Return the [X, Y] coordinate for the center point of the cell that contains the specified text.  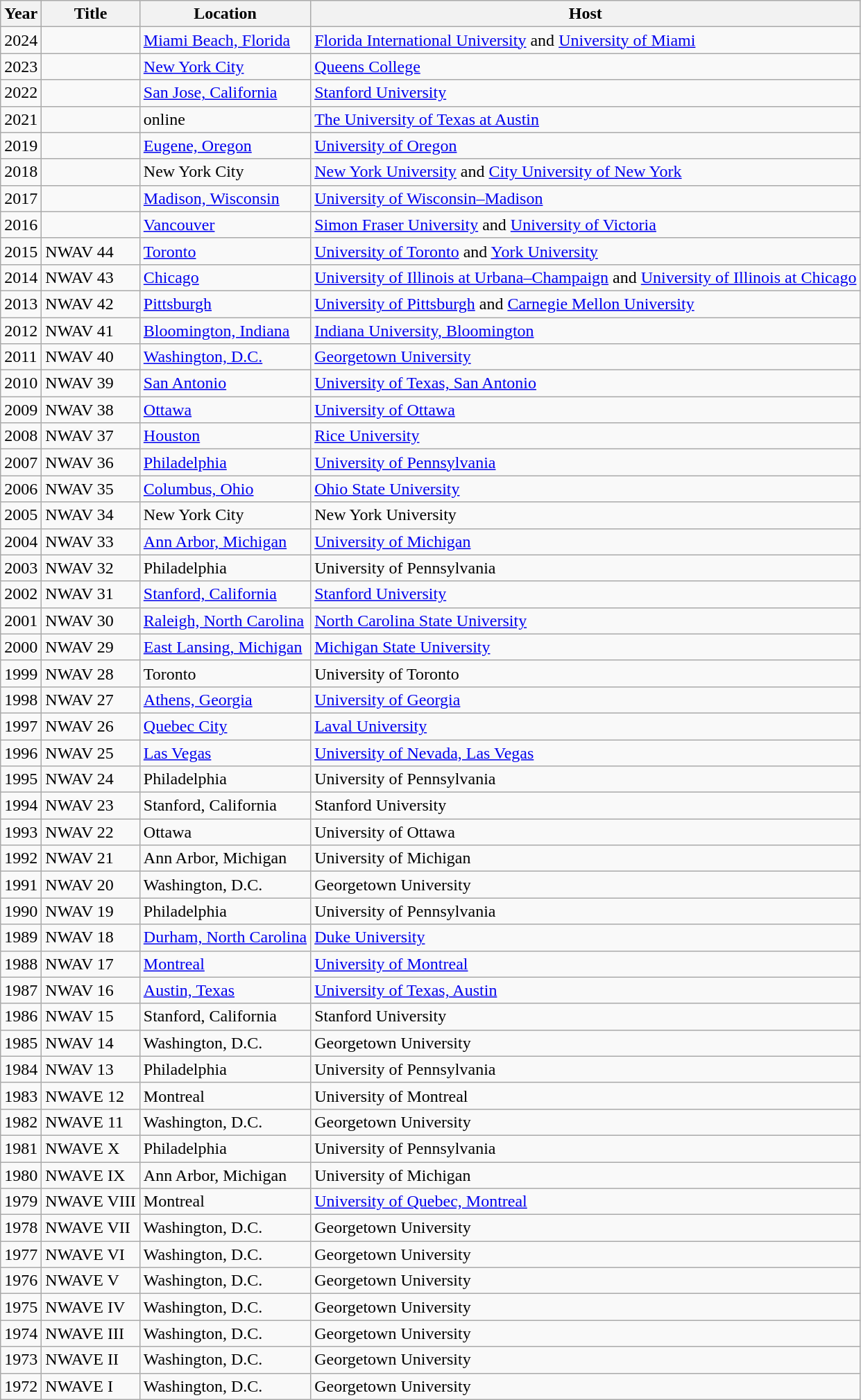
NWAV 27 [90, 700]
Simon Fraser University and University of Victoria [586, 225]
Athens, Georgia [225, 700]
NWAV 24 [90, 779]
NWAV 34 [90, 515]
Eugene, Oregon [225, 146]
Bloomington, Indiana [225, 331]
NWAV 19 [90, 911]
Vancouver [225, 225]
Pittsburgh [225, 304]
1991 [21, 885]
2005 [21, 515]
Title [90, 14]
NWAV 21 [90, 858]
2016 [21, 225]
NWAV 40 [90, 357]
NWAV 41 [90, 331]
Durham, North Carolina [225, 937]
New York University and City University of New York [586, 172]
1981 [21, 1148]
NWAV 13 [90, 1069]
NWAV 36 [90, 463]
online [225, 119]
New York University [586, 515]
NWAV 20 [90, 885]
Rice University [586, 436]
2009 [21, 410]
NWAV 38 [90, 410]
1979 [21, 1202]
1995 [21, 779]
Indiana University, Bloomington [586, 331]
San Antonio [225, 383]
Michigan State University [586, 647]
NWAV 16 [90, 990]
Location [225, 14]
Laval University [586, 726]
NWAV 35 [90, 489]
NWAVE VII [90, 1228]
Ohio State University [586, 489]
NWAV 31 [90, 594]
2022 [21, 93]
1983 [21, 1096]
1989 [21, 937]
1975 [21, 1307]
2011 [21, 357]
NWAVE IX [90, 1175]
NWAV 32 [90, 568]
NWAV 44 [90, 251]
NWAV 43 [90, 277]
1982 [21, 1122]
1994 [21, 806]
2008 [21, 436]
University of Nevada, Las Vegas [586, 752]
Miami Beach, Florida [225, 40]
NWAVE II [90, 1360]
University of Toronto [586, 673]
Duke University [586, 937]
2018 [21, 172]
NWAV 26 [90, 726]
University of Toronto and York University [586, 251]
NWAV 33 [90, 542]
Houston [225, 436]
NWAV 14 [90, 1043]
The University of Texas at Austin [586, 119]
Las Vegas [225, 752]
NWAV 18 [90, 937]
NWAVE I [90, 1386]
University of Texas, Austin [586, 990]
2013 [21, 304]
1986 [21, 1017]
Florida International University and University of Miami [586, 40]
1978 [21, 1228]
Austin, Texas [225, 990]
1999 [21, 673]
2014 [21, 277]
2002 [21, 594]
NWAVE X [90, 1148]
Chicago [225, 277]
Madison, Wisconsin [225, 198]
2021 [21, 119]
NWAV 15 [90, 1017]
NWAV 25 [90, 752]
1984 [21, 1069]
2024 [21, 40]
2023 [21, 67]
2012 [21, 331]
2000 [21, 647]
Year [21, 14]
1990 [21, 911]
University of Texas, San Antonio [586, 383]
NWAV 22 [90, 832]
1997 [21, 726]
1996 [21, 752]
University of Georgia [586, 700]
NWAV 29 [90, 647]
NWAVE V [90, 1281]
University of Pittsburgh and Carnegie Mellon University [586, 304]
NWAVE VIII [90, 1202]
1976 [21, 1281]
2001 [21, 621]
NWAV 28 [90, 673]
1973 [21, 1360]
1980 [21, 1175]
NWAV 37 [90, 436]
2015 [21, 251]
NWAVE IV [90, 1307]
1985 [21, 1043]
University of Oregon [586, 146]
NWAVE 11 [90, 1122]
Columbus, Ohio [225, 489]
1972 [21, 1386]
1974 [21, 1333]
1977 [21, 1254]
NWAVE VI [90, 1254]
North Carolina State University [586, 621]
Queens College [586, 67]
Host [586, 14]
2010 [21, 383]
University of Wisconsin–Madison [586, 198]
Raleigh, North Carolina [225, 621]
NWAV 30 [90, 621]
NWAVE 12 [90, 1096]
1988 [21, 964]
University of Quebec, Montreal [586, 1202]
1992 [21, 858]
2017 [21, 198]
2006 [21, 489]
NWAV 23 [90, 806]
NWAV 17 [90, 964]
NWAV 42 [90, 304]
University of Illinois at Urbana–Champaign and University of Illinois at Chicago [586, 277]
1987 [21, 990]
2004 [21, 542]
NWAVE III [90, 1333]
2003 [21, 568]
San Jose, California [225, 93]
1993 [21, 832]
East Lansing, Michigan [225, 647]
1998 [21, 700]
2019 [21, 146]
2007 [21, 463]
NWAV 39 [90, 383]
Quebec City [225, 726]
